For the text-containing cell, return its midpoint in (x, y) coordinate format. 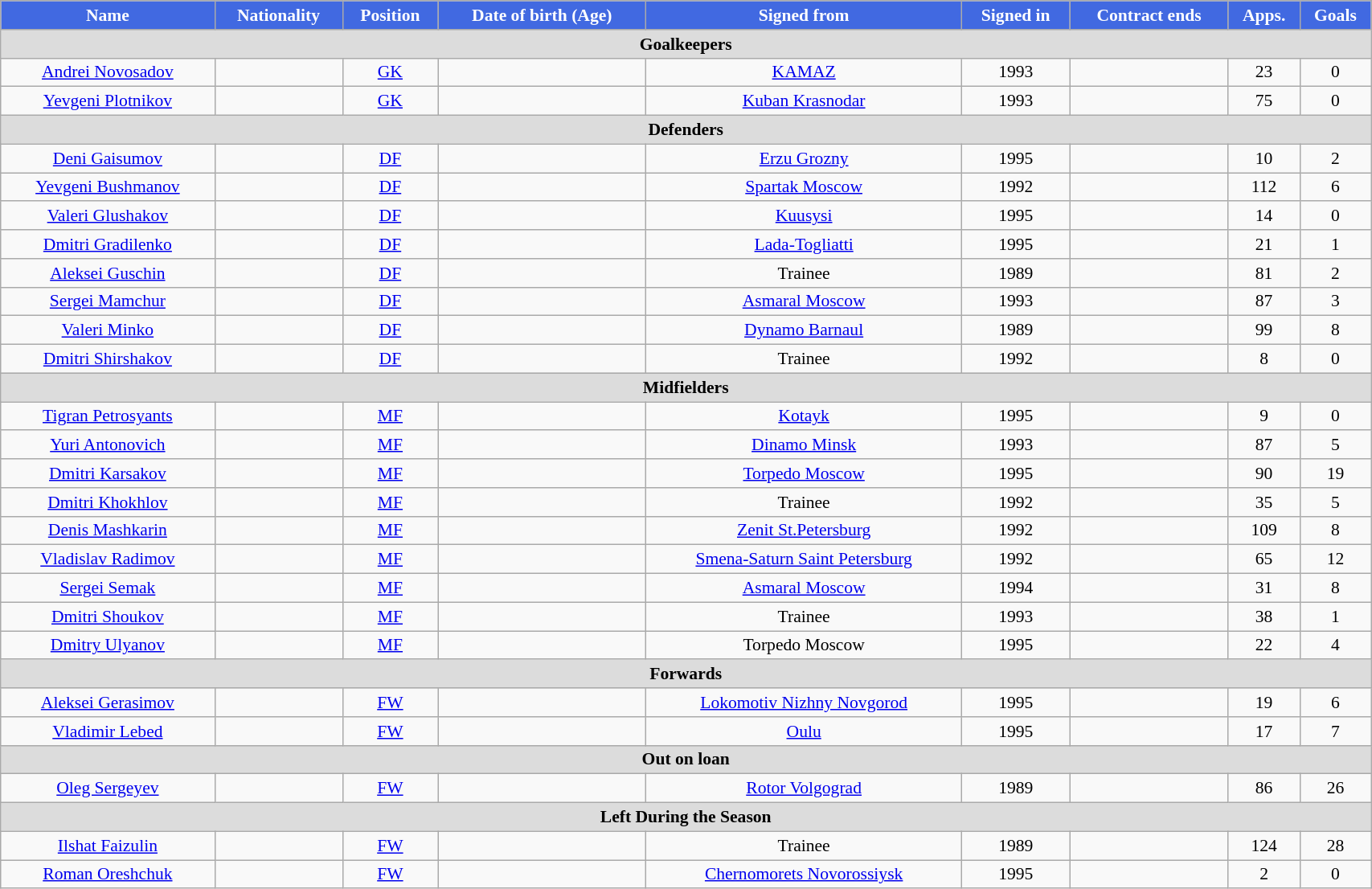
Goals (1335, 15)
17 (1263, 731)
23 (1263, 72)
Smena-Saturn Saint Petersburg (804, 559)
12 (1335, 559)
Lokomotiv Nizhny Novgorod (804, 703)
Dmitri Shirshakov (108, 359)
Vladislav Radimov (108, 559)
Sergei Semak (108, 588)
Dmitri Karsakov (108, 473)
10 (1263, 158)
Goalkeepers (686, 44)
Vladimir Lebed (108, 731)
21 (1263, 244)
Defenders (686, 130)
Lada-Togliatti (804, 244)
31 (1263, 588)
28 (1335, 846)
Contract ends (1149, 15)
124 (1263, 846)
90 (1263, 473)
Dmitri Gradilenko (108, 244)
Aleksei Guschin (108, 273)
65 (1263, 559)
35 (1263, 502)
26 (1335, 789)
Chernomorets Novorossiysk (804, 875)
Ilshat Faizulin (108, 846)
Apps. (1263, 15)
Valeri Glushakov (108, 216)
Left During the Season (686, 817)
Deni Gaisumov (108, 158)
109 (1263, 531)
Dinamo Minsk (804, 445)
Kuban Krasnodar (804, 101)
Aleksei Gerasimov (108, 703)
Spartak Moscow (804, 187)
Kotayk (804, 416)
9 (1263, 416)
112 (1263, 187)
Oulu (804, 731)
Yevgeni Plotnikov (108, 101)
Rotor Volgograd (804, 789)
7 (1335, 731)
Position (391, 15)
Denis Mashkarin (108, 531)
Signed in (1016, 15)
Nationality (278, 15)
4 (1335, 645)
22 (1263, 645)
Andrei Novosadov (108, 72)
14 (1263, 216)
Tigran Petrosyants (108, 416)
Erzu Grozny (804, 158)
Yuri Antonovich (108, 445)
Oleg Sergeyev (108, 789)
Dynamo Barnaul (804, 330)
99 (1263, 330)
75 (1263, 101)
3 (1335, 301)
Out on loan (686, 760)
Sergei Mamchur (108, 301)
Forwards (686, 674)
38 (1263, 617)
Dmitri Shoukov (108, 617)
Kuusysi (804, 216)
Yevgeni Bushmanov (108, 187)
Midfielders (686, 387)
Dmitri Khokhlov (108, 502)
Signed from (804, 15)
Roman Oreshchuk (108, 875)
Name (108, 15)
1994 (1016, 588)
81 (1263, 273)
Dmitry Ulyanov (108, 645)
Zenit St.Petersburg (804, 531)
86 (1263, 789)
KAMAZ (804, 72)
Date of birth (Age) (542, 15)
Valeri Minko (108, 330)
